For the text-containing cell, return its midpoint in (x, y) coordinate format. 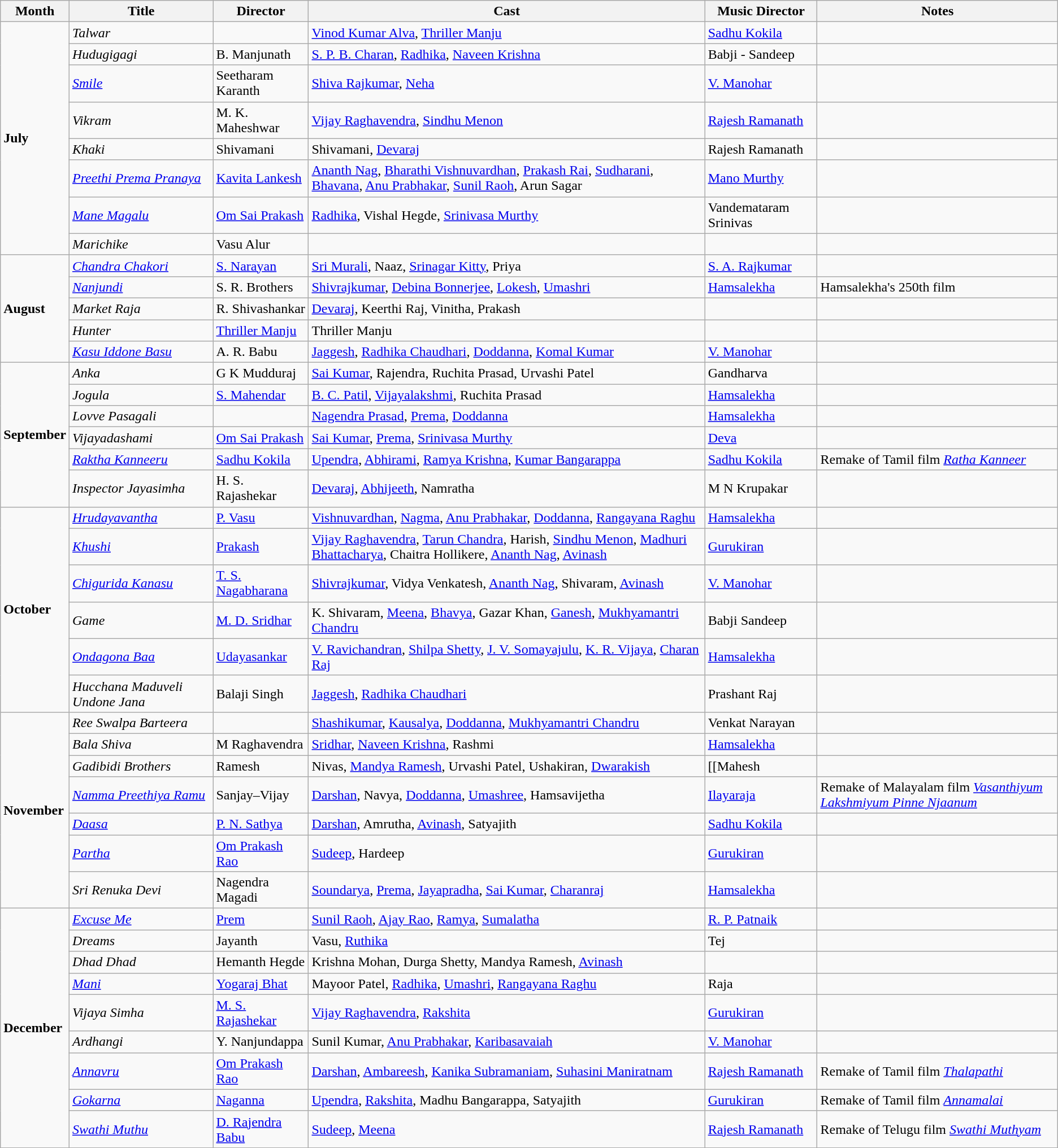
Prakash (261, 547)
Inspector Jayasimha (141, 488)
Upendra, Rakshita, Madhu Bangarappa, Satyajith (506, 1100)
Chigurida Kanasu (141, 583)
M. D. Sridhar (261, 620)
Babji Sandeep (761, 620)
Deva (761, 438)
Hunter (141, 331)
M Raghavendra (261, 744)
Month (35, 11)
Udayasankar (261, 656)
Yogaraj Bhat (261, 984)
Sri Renuka Devi (141, 890)
Mani (141, 984)
Hamsalekha's 250th film (937, 287)
H. S. Rajashekar (261, 488)
Raktha Kanneeru (141, 459)
Darshan, Ambareesh, Kanika Subramaniam, Suhasini Maniratnam (506, 1071)
Daasa (141, 824)
August (35, 308)
Chandra Chakori (141, 266)
T. S. Nagabharana (261, 583)
Smile (141, 84)
Shashikumar, Kausalya, Doddanna, Mukhyamantri Chandru (506, 723)
Raja (761, 984)
Sudeep, Meena (506, 1129)
Vinod Kumar Alva, Thriller Manju (506, 33)
Remake of Tamil film Annamalai (937, 1100)
Hrudayavantha (141, 518)
Excuse Me (141, 919)
Soundarya, Prema, Jayapradha, Sai Kumar, Charanraj (506, 890)
Remake of Malayalam film Vasanthiyum Lakshmiyum Pinne Njaanum (937, 795)
Swathi Muthu (141, 1129)
P. Vasu (261, 518)
Preethi Prema Pranaya (141, 179)
P. N. Sathya (261, 824)
M. K. Maheshwar (261, 120)
Music Director (761, 11)
S. A. Rajkumar (761, 266)
Mane Magalu (141, 215)
Shiva Rajkumar, Neha (506, 84)
Gandharva (761, 373)
Ondagona Baa (141, 656)
July (35, 138)
October (35, 609)
Remake of Tamil film Ratha Kanneer (937, 459)
Namma Preethiya Ramu (141, 795)
Nanjundi (141, 287)
S. Narayan (261, 266)
Market Raja (141, 308)
Hucchana Maduveli Undone Jana (141, 694)
Notes (937, 11)
B. C. Patil, Vijayalakshmi, Ruchita Prasad (506, 395)
Balaji Singh (261, 694)
Sudeep, Hardeep (506, 853)
Sai Kumar, Rajendra, Ruchita Prasad, Urvashi Patel (506, 373)
Lovve Pasagali (141, 416)
Khaki (141, 149)
Vandemataram Srinivas (761, 215)
Partha (141, 853)
M N Krupakar (761, 488)
Shivrajkumar, Vidya Venkatesh, Ananth Nag, Shivaram, Avinash (506, 583)
Shivrajkumar, Debina Bonnerjee, Lokesh, Umashri (506, 287)
Talwar (141, 33)
M. S. Rajashekar (261, 1012)
Ree Swalpa Barteera (141, 723)
Naganna (261, 1100)
S. P. B. Charan, Radhika, Naveen Krishna (506, 54)
Upendra, Abhirami, Ramya Krishna, Kumar Bangarappa (506, 459)
Sai Kumar, Prema, Srinivasa Murthy (506, 438)
Babji - Sandeep (761, 54)
Director (261, 11)
Annavru (141, 1071)
Vijaya Simha (141, 1012)
Sridhar, Naveen Krishna, Rashmi (506, 744)
D. Rajendra Babu (261, 1129)
S. Mahendar (261, 395)
Vijay Raghavendra, Rakshita (506, 1012)
Nagendra Magadi (261, 890)
Vikram (141, 120)
Ramesh (261, 766)
Nagendra Prasad, Prema, Doddanna (506, 416)
Vasu, Ruthika (506, 941)
Jaggesh, Radhika Chaudhari (506, 694)
December (35, 1028)
Shivamani (261, 149)
Vishnuvardhan, Nagma, Anu Prabhakar, Doddanna, Rangayana Raghu (506, 518)
Devaraj, Keerthi Raj, Vinitha, Prakash (506, 308)
Tej (761, 941)
Sunil Kumar, Anu Prabhakar, Karibasavaiah (506, 1042)
Seetharam Karanth (261, 84)
Mano Murthy (761, 179)
Gadibidi Brothers (141, 766)
Radhika, Vishal Hegde, Srinivasa Murthy (506, 215)
B. Manjunath (261, 54)
G K Mudduraj (261, 373)
R. P. Patnaik (761, 919)
Kasu Iddone Basu (141, 352)
Devaraj, Abhijeeth, Namratha (506, 488)
K. Shivaram, Meena, Bhavya, Gazar Khan, Ganesh, Mukhyamantri Chandru (506, 620)
Gokarna (141, 1100)
Sri Murali, Naaz, Srinagar Kitty, Priya (506, 266)
Jogula (141, 395)
Venkat Narayan (761, 723)
Kavita Lankesh (261, 179)
Khushi (141, 547)
Prashant Raj (761, 694)
Title (141, 11)
Game (141, 620)
Vasu Alur (261, 244)
Remake of Tamil film Thalapathi (937, 1071)
Ilayaraja (761, 795)
Nivas, Mandya Ramesh, Urvashi Patel, Ushakiran, Dwarakish (506, 766)
V. Ravichandran, Shilpa Shetty, J. V. Somayajulu, K. R. Vijaya, Charan Raj (506, 656)
Darshan, Navya, Doddanna, Umashree, Hamsavijetha (506, 795)
Hudugigagi (141, 54)
A. R. Babu (261, 352)
Dhad Dhad (141, 962)
Prem (261, 919)
Shivamani, Devaraj (506, 149)
Krishna Mohan, Durga Shetty, Mandya Ramesh, Avinash (506, 962)
Sanjay–Vijay (261, 795)
November (35, 810)
[[Mahesh (761, 766)
September (35, 435)
Vijayadashami (141, 438)
Remake of Telugu film Swathi Muthyam (937, 1129)
S. R. Brothers (261, 287)
Mayoor Patel, Radhika, Umashri, Rangayana Raghu (506, 984)
Ananth Nag, Bharathi Vishnuvardhan, Prakash Rai, Sudharani, Bhavana, Anu Prabhakar, Sunil Raoh, Arun Sagar (506, 179)
R. Shivashankar (261, 308)
Hemanth Hegde (261, 962)
Darshan, Amrutha, Avinash, Satyajith (506, 824)
Ardhangi (141, 1042)
Anka (141, 373)
Cast (506, 11)
Dreams (141, 941)
Jayanth (261, 941)
Vijay Raghavendra, Sindhu Menon (506, 120)
Sunil Raoh, Ajay Rao, Ramya, Sumalatha (506, 919)
Marichike (141, 244)
Jaggesh, Radhika Chaudhari, Doddanna, Komal Kumar (506, 352)
Bala Shiva (141, 744)
Vijay Raghavendra, Tarun Chandra, Harish, Sindhu Menon, Madhuri Bhattacharya, Chaitra Hollikere, Ananth Nag, Avinash (506, 547)
Y. Nanjundappa (261, 1042)
